Search for the cell housing the specified text and yield its [x, y] center coordinate. 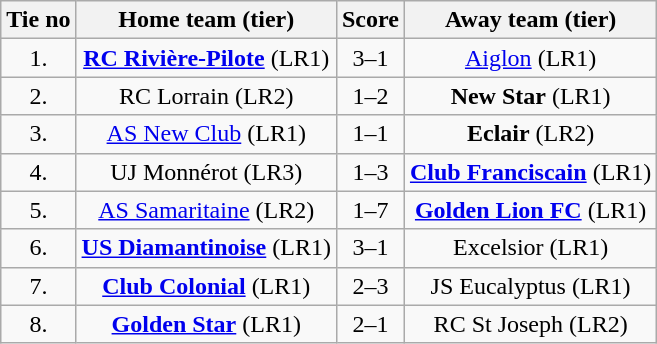
4. [38, 172]
Golden Lion FC (LR1) [530, 210]
Club Colonial (LR1) [206, 286]
2–3 [370, 286]
Tie no [38, 20]
AS Samaritaine (LR2) [206, 210]
Score [370, 20]
6. [38, 248]
2–1 [370, 324]
1–3 [370, 172]
1. [38, 58]
JS Eucalyptus (LR1) [530, 286]
RC St Joseph (LR2) [530, 324]
8. [38, 324]
New Star (LR1) [530, 96]
7. [38, 286]
UJ Monnérot (LR3) [206, 172]
Home team (tier) [206, 20]
Golden Star (LR1) [206, 324]
Aiglon (LR1) [530, 58]
Away team (tier) [530, 20]
RC Rivière-Pilote (LR1) [206, 58]
3. [38, 134]
Excelsior (LR1) [530, 248]
2. [38, 96]
1–2 [370, 96]
1–1 [370, 134]
RC Lorrain (LR2) [206, 96]
1–7 [370, 210]
Club Franciscain (LR1) [530, 172]
5. [38, 210]
Eclair (LR2) [530, 134]
US Diamantinoise (LR1) [206, 248]
AS New Club (LR1) [206, 134]
